Find where the given text appears and provide that cell's center as [X, Y] coordinate. 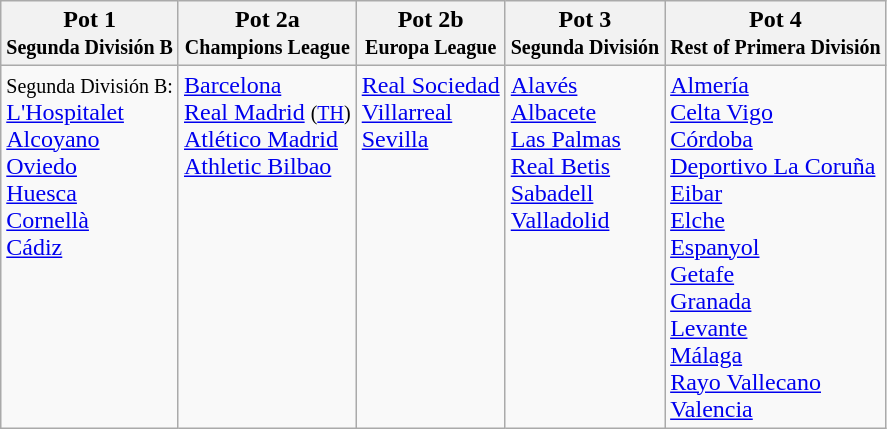
AlavésAlbaceteLas PalmasReal BetisSabadellValladolid [584, 247]
Pot 1Segunda División B [90, 34]
Pot 4Rest of Primera División [776, 34]
Real SociedadVillarrealSevilla [430, 247]
Pot 2aChampions League [267, 34]
Pot 3Segunda División [584, 34]
Pot 2bEuropa League [430, 34]
BarcelonaReal Madrid (TH)Atlético MadridAthletic Bilbao [267, 247]
AlmeríaCelta VigoCórdobaDeportivo La CoruñaEibarElcheEspanyolGetafeGranadaLevanteMálagaRayo VallecanoValencia [776, 247]
Segunda División B:L'HospitaletAlcoyanoOviedoHuescaCornellàCádiz [90, 247]
